Capture the cell that displays the provided text and extract its [X, Y] central coordinate. 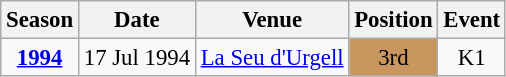
Event [472, 20]
K1 [472, 58]
Season [40, 20]
Date [136, 20]
Venue [272, 20]
17 Jul 1994 [136, 58]
La Seu d'Urgell [272, 58]
3rd [394, 58]
Position [394, 20]
1994 [40, 58]
